Output the (X, Y) coordinate of the center of the cell containing the given text.  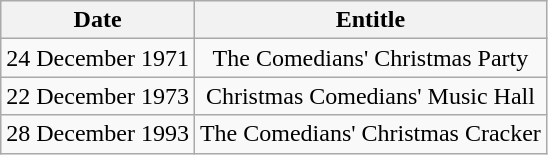
28 December 1993 (98, 134)
The Comedians' Christmas Party (370, 58)
Entitle (370, 20)
The Comedians' Christmas Cracker (370, 134)
Date (98, 20)
Christmas Comedians' Music Hall (370, 96)
22 December 1973 (98, 96)
24 December 1971 (98, 58)
